Find where the given text appears and provide that cell's center as [x, y] coordinate. 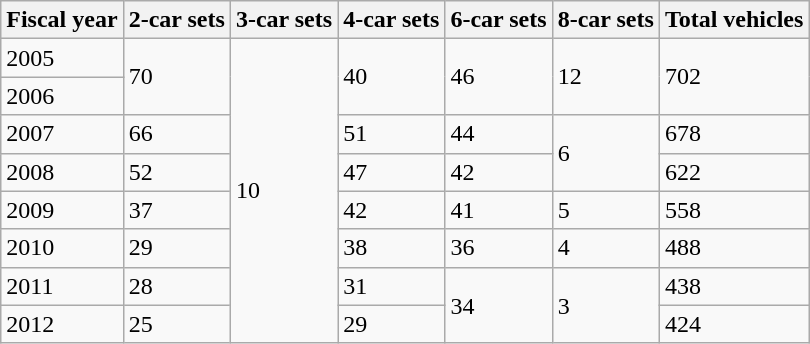
44 [498, 134]
6-car sets [498, 20]
25 [176, 324]
47 [392, 172]
Total vehicles [734, 20]
2008 [62, 172]
3 [606, 305]
Fiscal year [62, 20]
2-car sets [176, 20]
678 [734, 134]
38 [392, 248]
51 [392, 134]
31 [392, 286]
3-car sets [284, 20]
36 [498, 248]
2005 [62, 58]
6 [606, 153]
12 [606, 77]
66 [176, 134]
40 [392, 77]
46 [498, 77]
2009 [62, 210]
52 [176, 172]
70 [176, 77]
424 [734, 324]
2012 [62, 324]
2006 [62, 96]
10 [284, 191]
28 [176, 286]
37 [176, 210]
4 [606, 248]
34 [498, 305]
8-car sets [606, 20]
558 [734, 210]
2007 [62, 134]
2011 [62, 286]
5 [606, 210]
438 [734, 286]
2010 [62, 248]
41 [498, 210]
4-car sets [392, 20]
702 [734, 77]
488 [734, 248]
622 [734, 172]
